Search for the cell housing the specified text and yield its (x, y) center coordinate. 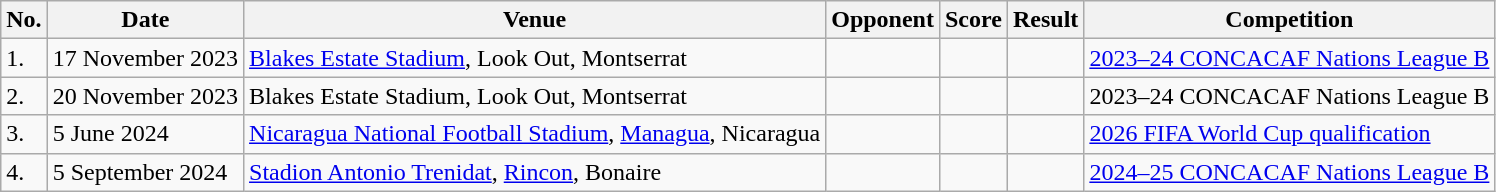
Nicaragua National Football Stadium, Managua, Nicaragua (535, 134)
5 June 2024 (145, 134)
3. (24, 134)
17 November 2023 (145, 58)
Competition (1290, 20)
20 November 2023 (145, 96)
1. (24, 58)
Venue (535, 20)
2. (24, 96)
Stadion Antonio Trenidat, Rincon, Bonaire (535, 172)
2024–25 CONCACAF Nations League B (1290, 172)
Date (145, 20)
4. (24, 172)
No. (24, 20)
Result (1045, 20)
5 September 2024 (145, 172)
2026 FIFA World Cup qualification (1290, 134)
Opponent (883, 20)
Score (973, 20)
